Locate the cell with the specified text and output its [X, Y] center coordinate. 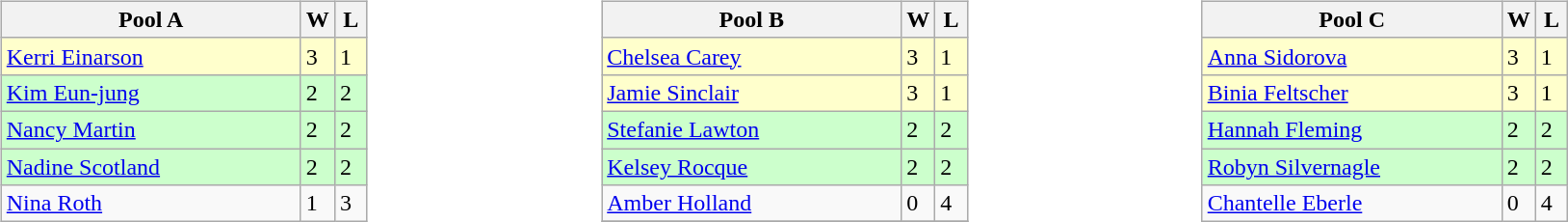
Kerri Einarson [150, 56]
Nadine Scotland [150, 167]
Anna Sidorova [1352, 56]
Stefanie Lawton [751, 129]
Pool B [751, 19]
Robyn Silvernagle [1352, 167]
Nancy Martin [150, 129]
Chantelle Eberle [1352, 204]
Kelsey Rocque [751, 167]
Nina Roth [150, 204]
Jamie Sinclair [751, 93]
Pool C [1352, 19]
Amber Holland [751, 204]
Kim Eun-jung [150, 93]
Binia Feltscher [1352, 93]
Hannah Fleming [1352, 129]
Pool A [150, 19]
Chelsea Carey [751, 56]
